Extract the (X, Y) coordinate from the center of the cell holding the provided text.  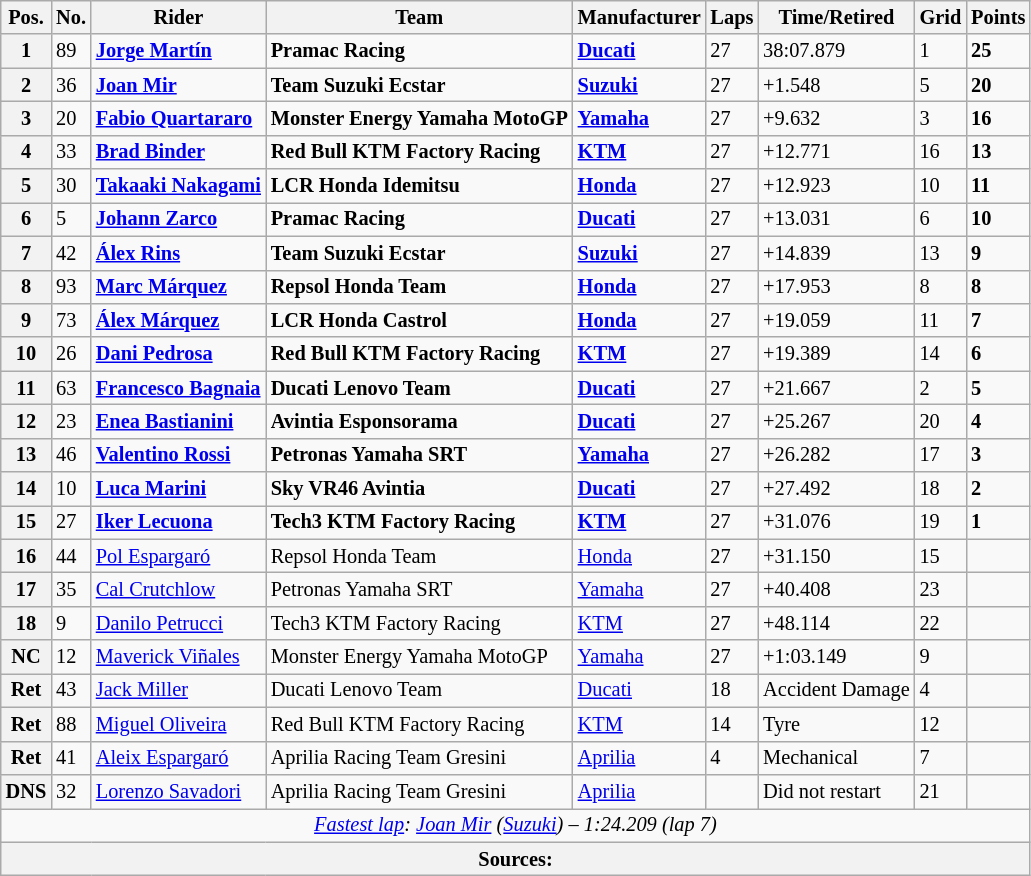
+21.667 (836, 388)
36 (71, 85)
Lorenzo Savadori (178, 791)
Manufacturer (640, 17)
+14.839 (836, 253)
46 (71, 455)
Mechanical (836, 758)
+1:03.149 (836, 657)
Grid (941, 17)
+1.548 (836, 85)
35 (71, 589)
Sky VR46 Avintia (420, 489)
Laps (732, 17)
26 (71, 354)
Did not restart (836, 791)
Joan Mir (178, 85)
+12.923 (836, 186)
Iker Lecuona (178, 522)
Sources: (516, 859)
LCR Honda Idemitsu (420, 186)
LCR Honda Castrol (420, 320)
No. (71, 17)
Dani Pedrosa (178, 354)
+27.492 (836, 489)
DNS (26, 791)
Takaaki Nakagami (178, 186)
41 (71, 758)
Fabio Quartararo (178, 118)
Danilo Petrucci (178, 623)
Marc Márquez (178, 287)
+26.282 (836, 455)
+12.771 (836, 152)
+25.267 (836, 421)
Accident Damage (836, 690)
19 (941, 522)
Johann Zarco (178, 219)
+19.389 (836, 354)
Pol Espargaró (178, 556)
38:07.879 (836, 51)
Álex Rins (178, 253)
+19.059 (836, 320)
Álex Márquez (178, 320)
+31.150 (836, 556)
Miguel Oliveira (178, 724)
Cal Crutchlow (178, 589)
33 (71, 152)
Fastest lap: Joan Mir (Suzuki) – 1:24.209 (lap 7) (516, 825)
Pos. (26, 17)
Aleix Espargaró (178, 758)
Avintia Esponsorama (420, 421)
Francesco Bagnaia (178, 388)
88 (71, 724)
Enea Bastianini (178, 421)
21 (941, 791)
25 (998, 51)
42 (71, 253)
Jorge Martín (178, 51)
Maverick Viñales (178, 657)
+13.031 (836, 219)
+48.114 (836, 623)
Jack Miller (178, 690)
Luca Marini (178, 489)
+9.632 (836, 118)
30 (71, 186)
Rider (178, 17)
93 (71, 287)
32 (71, 791)
NC (26, 657)
+31.076 (836, 522)
+17.953 (836, 287)
Points (998, 17)
Valentino Rossi (178, 455)
63 (71, 388)
Team (420, 17)
44 (71, 556)
Time/Retired (836, 17)
73 (71, 320)
43 (71, 690)
+40.408 (836, 589)
Brad Binder (178, 152)
22 (941, 623)
Tyre (836, 724)
89 (71, 51)
